Detect which cell encompasses the target text, then output its (X, Y) center coordinate. 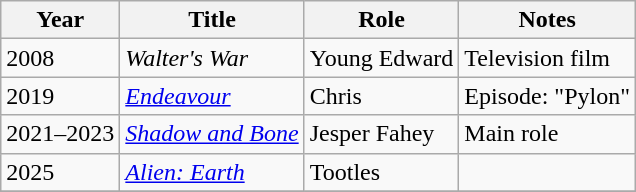
Year (60, 20)
Main role (548, 134)
Tootles (382, 172)
Shadow and Bone (212, 134)
Alien: Earth (212, 172)
Television film (548, 58)
Title (212, 20)
2019 (60, 96)
2025 (60, 172)
Walter's War (212, 58)
2008 (60, 58)
Role (382, 20)
Chris (382, 96)
Episode: "Pylon" (548, 96)
2021–2023 (60, 134)
Endeavour (212, 96)
Notes (548, 20)
Young Edward (382, 58)
Jesper Fahey (382, 134)
